Capture the cell that displays the provided text and extract its (X, Y) central coordinate. 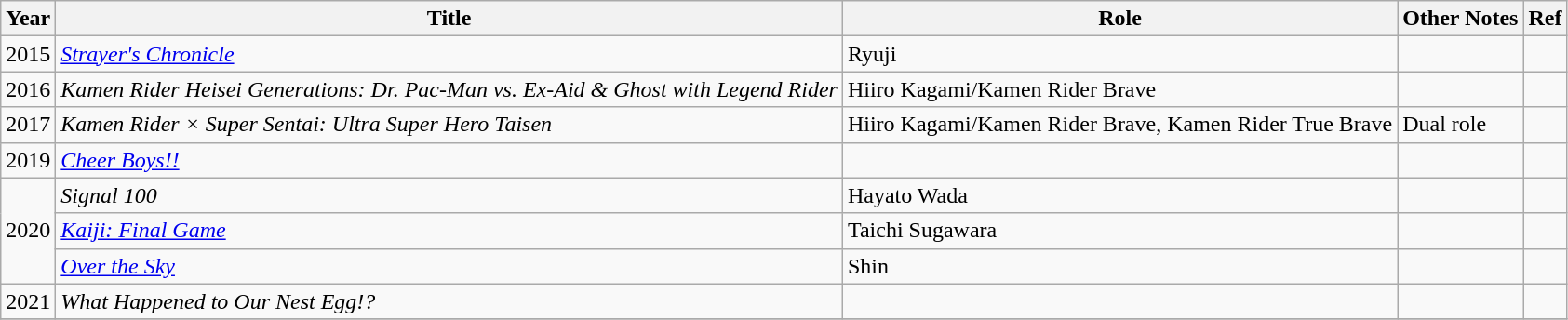
Kamen Rider Heisei Generations: Dr. Pac-Man vs. Ex-Aid & Ghost with Legend Rider (449, 89)
Ryuji (1119, 54)
Signal 100 (449, 195)
2021 (28, 301)
Hayato Wada (1119, 195)
2017 (28, 125)
2019 (28, 160)
Over the Sky (449, 266)
Year (28, 19)
What Happened to Our Nest Egg!? (449, 301)
Kamen Rider × Super Sentai: Ultra Super Hero Taisen (449, 125)
2015 (28, 54)
Hiiro Kagami/Kamen Rider Brave (1119, 89)
2016 (28, 89)
Other Notes (1461, 19)
Title (449, 19)
Cheer Boys!! (449, 160)
Ref (1545, 19)
Shin (1119, 266)
Strayer's Chronicle (449, 54)
Role (1119, 19)
Dual role (1461, 125)
Taichi Sugawara (1119, 231)
Kaiji: Final Game (449, 231)
2020 (28, 231)
Hiiro Kagami/Kamen Rider Brave, Kamen Rider True Brave (1119, 125)
